Search for the cell housing the specified text and yield its [x, y] center coordinate. 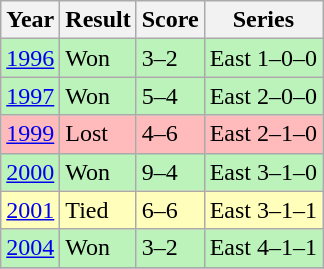
East 1–0–0 [263, 58]
Score [170, 20]
4–6 [170, 134]
Year [30, 20]
Lost [98, 134]
East 2–1–0 [263, 134]
Series [263, 20]
East 3–1–0 [263, 172]
6–6 [170, 210]
Result [98, 20]
2000 [30, 172]
1996 [30, 58]
1999 [30, 134]
Tied [98, 210]
2001 [30, 210]
1997 [30, 96]
East 4–1–1 [263, 248]
East 2–0–0 [263, 96]
5–4 [170, 96]
2004 [30, 248]
East 3–1–1 [263, 210]
9–4 [170, 172]
